Output the (x, y) coordinate of the center of the cell containing the given text.  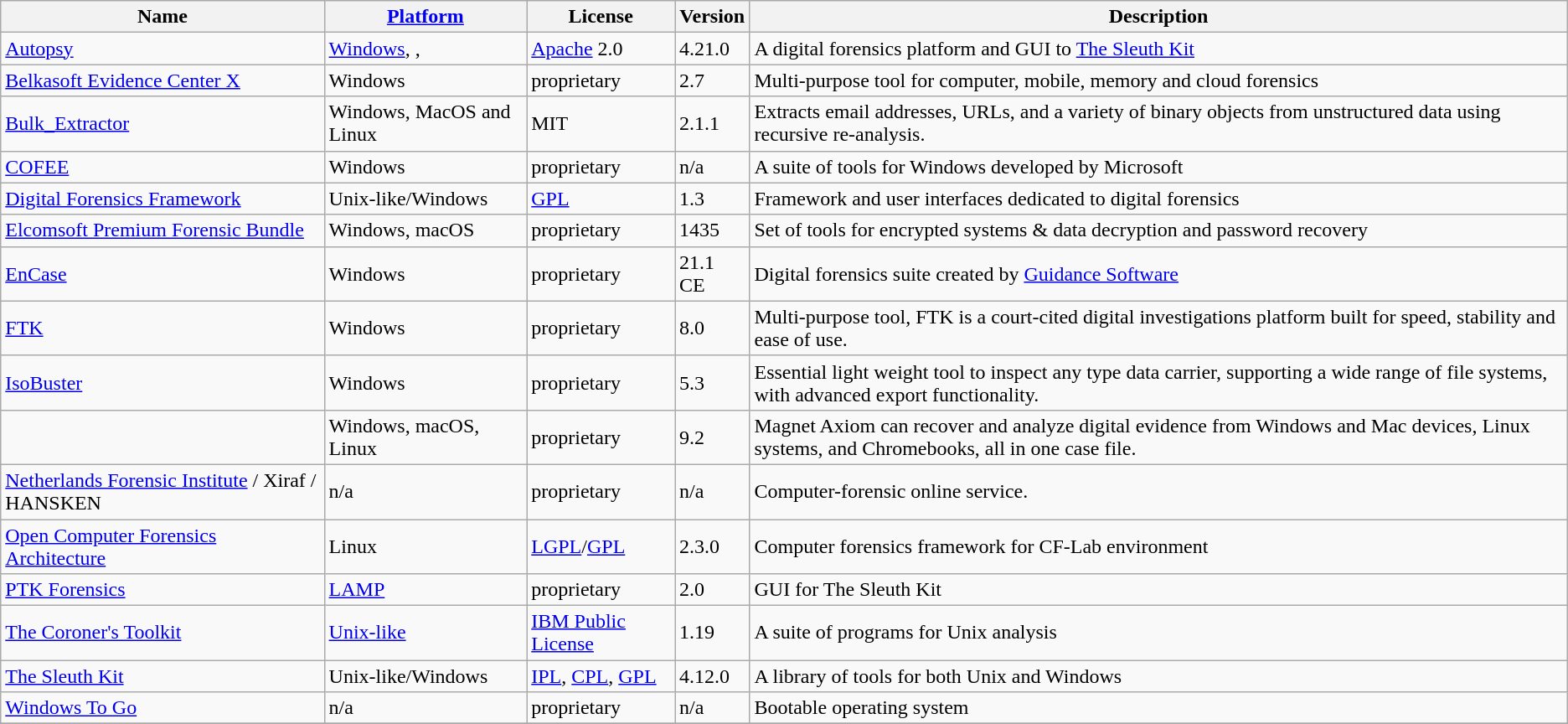
Apache 2.0 (601, 49)
5.3 (712, 382)
Windows To Go (162, 708)
Description (1158, 17)
License (601, 17)
Windows, macOS (426, 230)
Open Computer Forensics Architecture (162, 546)
The Sleuth Kit (162, 676)
Extracts email addresses, URLs, and a variety of binary objects from unstructured data using recursive re-analysis. (1158, 124)
21.1 CE (712, 273)
Windows, , (426, 49)
2.7 (712, 80)
GPL (601, 199)
Linux (426, 546)
Multi-purpose tool for computer, mobile, memory and cloud forensics (1158, 80)
Autopsy (162, 49)
Essential light weight tool to inspect any type data carrier, supporting a wide range of file systems, with advanced export functionality. (1158, 382)
4.12.0 (712, 676)
Netherlands Forensic Institute / Xiraf / HANSKEN (162, 491)
4.21.0 (712, 49)
A library of tools for both Unix and Windows (1158, 676)
Platform (426, 17)
Windows, MacOS and Linux (426, 124)
FTK (162, 328)
Elcomsoft Premium Forensic Bundle (162, 230)
1.3 (712, 199)
2.1.1 (712, 124)
Digital Forensics Framework (162, 199)
8.0 (712, 328)
Computer-forensic online service. (1158, 491)
EnCase (162, 273)
2.3.0 (712, 546)
2.0 (712, 590)
A suite of tools for Windows developed by Microsoft (1158, 167)
IPL, CPL, GPL (601, 676)
A suite of programs for Unix analysis (1158, 633)
MIT (601, 124)
Belkasoft Evidence Center X (162, 80)
Digital forensics suite created by Guidance Software (1158, 273)
Bootable operating system (1158, 708)
The Coroner's Toolkit (162, 633)
LAMP (426, 590)
Windows, macOS, Linux (426, 437)
Version (712, 17)
Unix-like (426, 633)
1435 (712, 230)
IsoBuster (162, 382)
IBM Public License (601, 633)
Framework and user interfaces dedicated to digital forensics (1158, 199)
1.19 (712, 633)
A digital forensics platform and GUI to The Sleuth Kit (1158, 49)
Name (162, 17)
LGPL/GPL (601, 546)
PTK Forensics (162, 590)
Computer forensics framework for CF-Lab environment (1158, 546)
9.2 (712, 437)
GUI for The Sleuth Kit (1158, 590)
Set of tools for encrypted systems & data decryption and password recovery (1158, 230)
COFEE (162, 167)
Magnet Axiom can recover and analyze digital evidence from Windows and Mac devices, Linux systems, and Chromebooks, all in one case file. (1158, 437)
Bulk_Extractor (162, 124)
Multi-purpose tool, FTK is a court-cited digital investigations platform built for speed, stability and ease of use. (1158, 328)
